Capture the cell that displays the provided text and extract its [x, y] central coordinate. 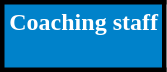
Coaching staff [84, 36]
